Extract the (X, Y) coordinate from the center of the cell holding the provided text.  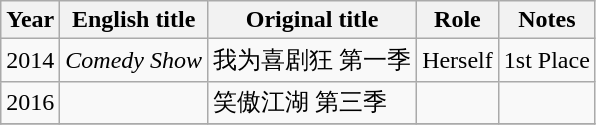
Original title (312, 20)
2016 (30, 102)
Year (30, 20)
Notes (546, 20)
English title (134, 20)
我为喜剧狂 第一季 (312, 60)
笑傲江湖 第三季 (312, 102)
1st Place (546, 60)
2014 (30, 60)
Role (458, 20)
Herself (458, 60)
Comedy Show (134, 60)
